From the cell containing the given text, extract its center point as (X, Y) coordinate. 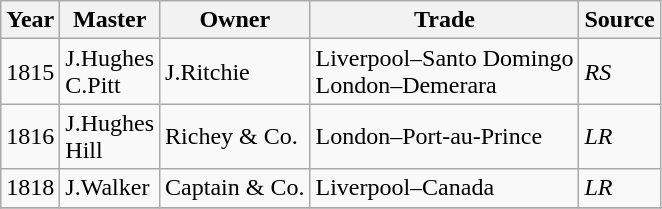
Year (30, 20)
Source (620, 20)
1815 (30, 72)
J.HughesC.Pitt (110, 72)
J.Ritchie (235, 72)
London–Port-au-Prince (444, 136)
Liverpool–Santo DomingoLondon–Demerara (444, 72)
J.Walker (110, 188)
Owner (235, 20)
Master (110, 20)
Richey & Co. (235, 136)
1816 (30, 136)
J.HughesHill (110, 136)
RS (620, 72)
Trade (444, 20)
Liverpool–Canada (444, 188)
Captain & Co. (235, 188)
1818 (30, 188)
